Output the (x, y) coordinate of the center of the cell containing the given text.  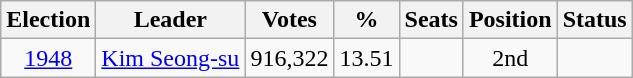
Position (510, 20)
1948 (48, 58)
Election (48, 20)
Status (594, 20)
Votes (290, 20)
Leader (170, 20)
13.51 (366, 58)
2nd (510, 58)
Kim Seong-su (170, 58)
% (366, 20)
Seats (431, 20)
916,322 (290, 58)
